Capture the cell that displays the provided text and extract its (x, y) central coordinate. 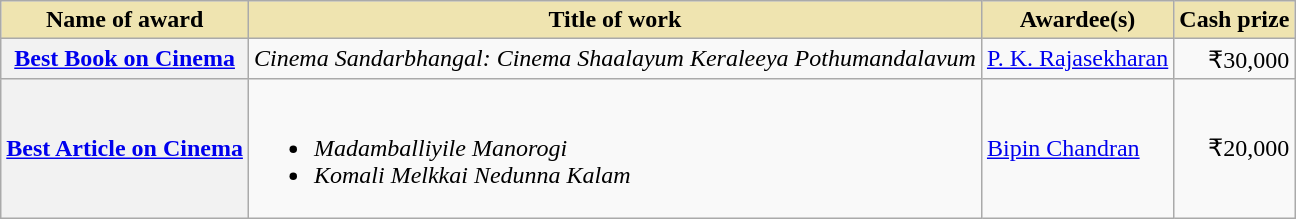
Best Book on Cinema (125, 59)
Awardee(s) (1077, 20)
Name of award (125, 20)
Best Article on Cinema (125, 148)
Cinema Sandarbhangal: Cinema Shaalayum Keraleeya Pothumandalavum (614, 59)
P. K. Rajasekharan (1077, 59)
Bipin Chandran (1077, 148)
₹30,000 (1234, 59)
₹20,000 (1234, 148)
Madamballiyile ManorogiKomali Melkkai Nedunna Kalam (614, 148)
Title of work (614, 20)
Cash prize (1234, 20)
